For the text-containing cell, return its midpoint in (x, y) coordinate format. 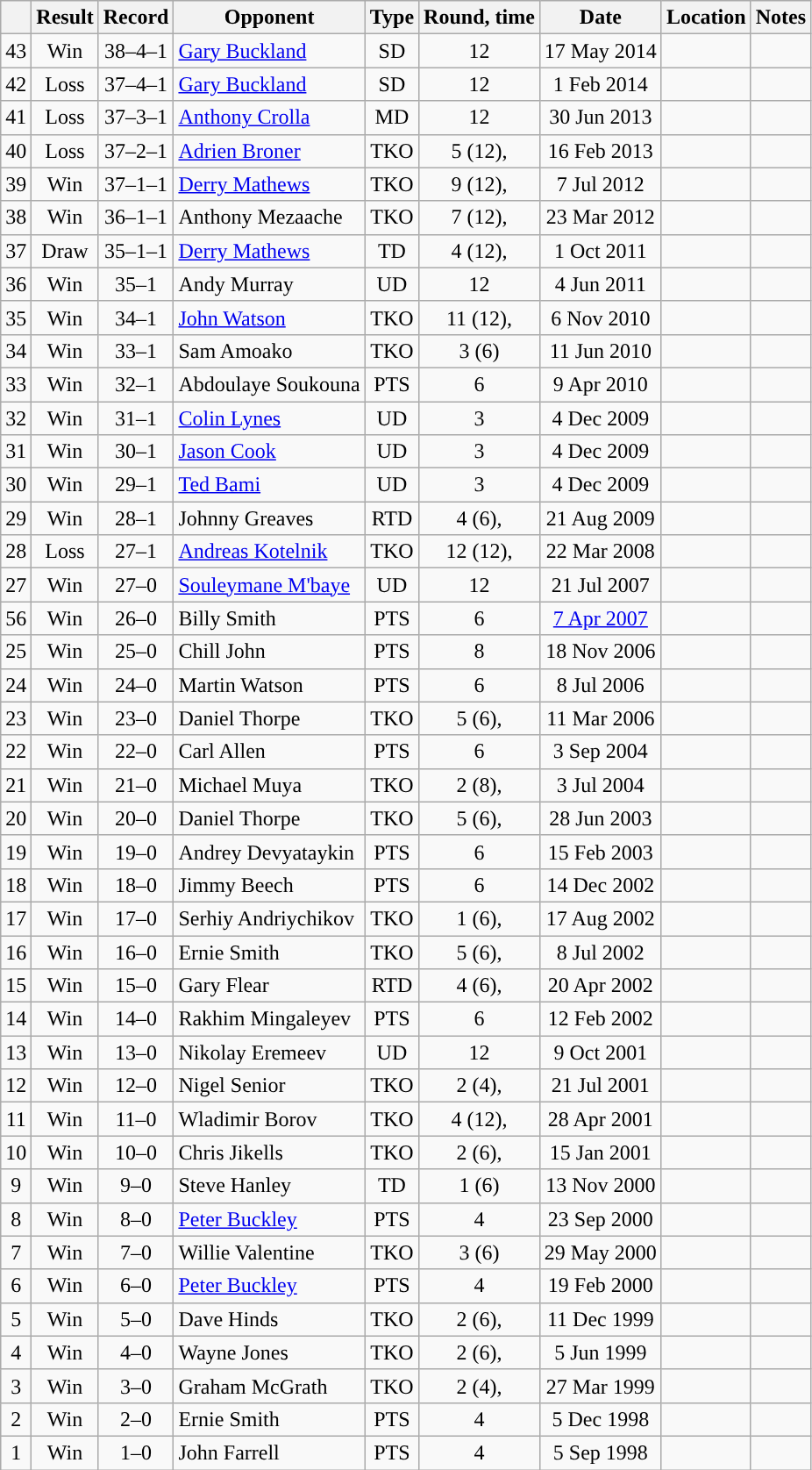
2–0 (136, 1419)
Johnny Greaves (269, 518)
3–0 (136, 1386)
Rakhim Mingaleyev (269, 1019)
Ted Bami (269, 485)
Draw (65, 251)
Chill John (269, 652)
Gary Flear (269, 986)
11 Dec 1999 (600, 1319)
Souleymane M'baye (269, 585)
30 (16, 485)
9 (16, 1186)
24–0 (136, 685)
36 (16, 284)
31 (16, 452)
Carl Allen (269, 752)
Anthony Crolla (269, 118)
18 Nov 2006 (600, 652)
28 Apr 2001 (600, 1119)
7 Apr 2007 (600, 618)
30 Jun 2013 (600, 118)
3 Jul 2004 (600, 785)
23 Sep 2000 (600, 1219)
11 Jun 2010 (600, 351)
1 (16, 1452)
1 Feb 2014 (600, 84)
Record (136, 18)
1 (6), (480, 918)
33 (16, 384)
23 Mar 2012 (600, 218)
9 Apr 2010 (600, 384)
17–0 (136, 918)
8–0 (136, 1219)
Type (391, 18)
6 Nov 2010 (600, 318)
18–0 (136, 885)
23 (16, 718)
16 (16, 952)
MD (391, 118)
15–0 (136, 986)
56 (16, 618)
41 (16, 118)
21 (16, 785)
14–0 (136, 1019)
Michael Muya (269, 785)
28 Jun 2003 (600, 818)
15 Feb 2003 (600, 852)
33–1 (136, 351)
27 (16, 585)
37–2–1 (136, 151)
14 Dec 2002 (600, 885)
Adrien Broner (269, 151)
25 (16, 652)
28–1 (136, 518)
Colin Lynes (269, 418)
5 (12), (480, 151)
16 Feb 2013 (600, 151)
4–0 (136, 1352)
29 (16, 518)
7 (12), (480, 218)
12–0 (136, 1086)
8 Jul 2002 (600, 952)
Andreas Kotelnik (269, 552)
19–0 (136, 852)
40 (16, 151)
Date (600, 18)
Abdoulaye Soukouna (269, 384)
7 Jul 2012 (600, 184)
37–1–1 (136, 184)
15 (16, 986)
5–0 (136, 1319)
Martin Watson (269, 685)
29–1 (136, 485)
7–0 (136, 1252)
34–1 (136, 318)
37–3–1 (136, 118)
Andrey Devyataykin (269, 852)
17 May 2014 (600, 51)
4 Jun 2011 (600, 284)
Wayne Jones (269, 1352)
3 Sep 2004 (600, 752)
Billy Smith (269, 618)
Anthony Mezaache (269, 218)
18 (16, 885)
19 (16, 852)
11 (12), (480, 318)
11 (16, 1119)
25–0 (136, 652)
32 (16, 418)
37–4–1 (136, 84)
20 (16, 818)
8 Jul 2006 (600, 685)
35 (16, 318)
21–0 (136, 785)
12 Feb 2002 (600, 1019)
21 Aug 2009 (600, 518)
37 (16, 251)
21 Jul 2007 (600, 585)
22 (16, 752)
12 (12), (480, 552)
Notes (780, 18)
John Watson (269, 318)
36–1–1 (136, 218)
Steve Hanley (269, 1186)
5 Jun 1999 (600, 1352)
Jimmy Beech (269, 885)
20–0 (136, 818)
Dave Hinds (269, 1319)
5 Sep 1998 (600, 1452)
11 Mar 2006 (600, 718)
23–0 (136, 718)
20 Apr 2002 (600, 986)
Graham McGrath (269, 1386)
9 Oct 2001 (600, 1053)
Andy Murray (269, 284)
35–1–1 (136, 251)
15 Jan 2001 (600, 1152)
13–0 (136, 1053)
1–0 (136, 1452)
Wladimir Borov (269, 1119)
27 Mar 1999 (600, 1386)
Opponent (269, 18)
38 (16, 218)
42 (16, 84)
2 (16, 1419)
John Farrell (269, 1452)
30–1 (136, 452)
5 (16, 1319)
43 (16, 51)
5 Dec 1998 (600, 1419)
19 Feb 2000 (600, 1286)
Jason Cook (269, 452)
28 (16, 552)
6–0 (136, 1286)
13 Nov 2000 (600, 1186)
32–1 (136, 384)
Sam Amoako (269, 351)
21 Jul 2001 (600, 1086)
22–0 (136, 752)
34 (16, 351)
Result (65, 18)
31–1 (136, 418)
22 Mar 2008 (600, 552)
7 (16, 1252)
27–1 (136, 552)
27–0 (136, 585)
17 Aug 2002 (600, 918)
14 (16, 1019)
1 (6) (480, 1186)
17 (16, 918)
Nikolay Eremeev (269, 1053)
2 (8), (480, 785)
Willie Valentine (269, 1252)
29 May 2000 (600, 1252)
10–0 (136, 1152)
38–4–1 (136, 51)
11–0 (136, 1119)
39 (16, 184)
13 (16, 1053)
10 (16, 1152)
35–1 (136, 284)
Nigel Senior (269, 1086)
Location (706, 18)
Serhiy Andriychikov (269, 918)
9 (12), (480, 184)
26–0 (136, 618)
1 Oct 2011 (600, 251)
Round, time (480, 18)
16–0 (136, 952)
24 (16, 685)
Chris Jikells (269, 1152)
9–0 (136, 1186)
